For the text-containing cell, return its midpoint in [X, Y] coordinate format. 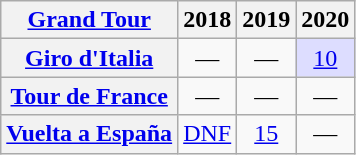
2018 [208, 20]
Grand Tour [90, 20]
2019 [266, 20]
Giro d'Italia [90, 58]
2020 [326, 20]
DNF [208, 134]
Tour de France [90, 96]
Vuelta a España [90, 134]
10 [326, 58]
15 [266, 134]
